From the cell containing the given text, extract its center point as (x, y) coordinate. 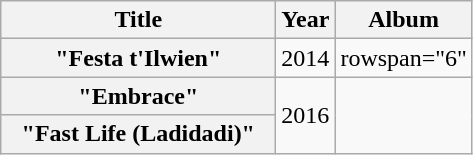
rowspan="6" (404, 58)
"Embrace" (138, 96)
"Fast Life (Ladidadi)" (138, 134)
Year (306, 20)
"Festa t'Ilwien" (138, 58)
2016 (306, 115)
Album (404, 20)
2014 (306, 58)
Title (138, 20)
